Extract the (x, y) coordinate from the center of the cell holding the provided text.  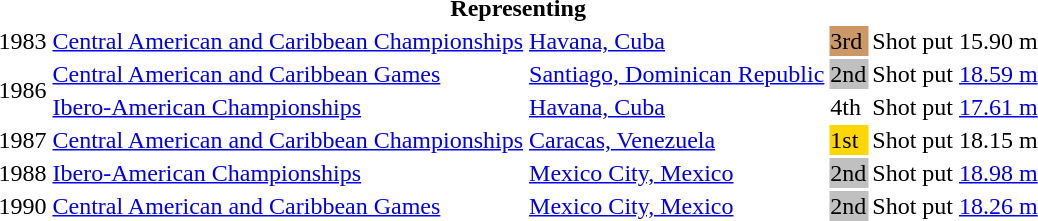
1st (848, 140)
Santiago, Dominican Republic (677, 74)
Caracas, Venezuela (677, 140)
3rd (848, 41)
4th (848, 107)
